Determine the [x, y] coordinate at the center of the cell enclosing the given text.  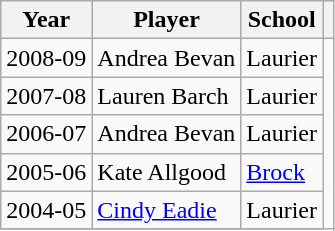
2006-07 [46, 134]
2004-05 [46, 210]
2005-06 [46, 172]
2008-09 [46, 58]
Kate Allgood [166, 172]
Player [166, 20]
Year [46, 20]
School [282, 20]
Brock [282, 172]
Cindy Eadie [166, 210]
Lauren Barch [166, 96]
2007-08 [46, 96]
